Provide the (x, y) coordinate of the cell's center where the given text is located.  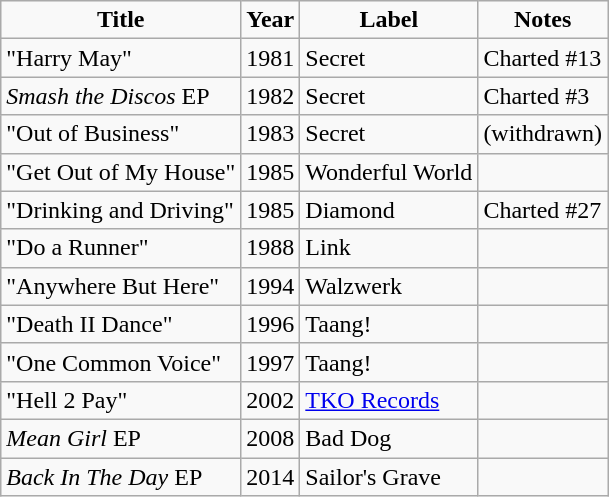
"Get Out of My House" (121, 172)
1994 (270, 286)
"Death II Dance" (121, 324)
Charted #13 (543, 58)
"Drinking and Driving" (121, 210)
Smash the Discos EP (121, 96)
"Hell 2 Pay" (121, 400)
"Out of Business" (121, 134)
Back In The Day EP (121, 477)
1996 (270, 324)
"Anywhere But Here" (121, 286)
Charted #3 (543, 96)
1983 (270, 134)
Notes (543, 20)
1981 (270, 58)
Charted #27 (543, 210)
"Do a Runner" (121, 248)
Sailor's Grave (389, 477)
2008 (270, 438)
Year (270, 20)
Walzwerk (389, 286)
2002 (270, 400)
"One Common Voice" (121, 362)
TKO Records (389, 400)
Diamond (389, 210)
Link (389, 248)
Mean Girl EP (121, 438)
(withdrawn) (543, 134)
1988 (270, 248)
2014 (270, 477)
Label (389, 20)
1997 (270, 362)
Title (121, 20)
"Harry May" (121, 58)
Bad Dog (389, 438)
Wonderful World (389, 172)
1982 (270, 96)
